For the text-containing cell, return its midpoint in (x, y) coordinate format. 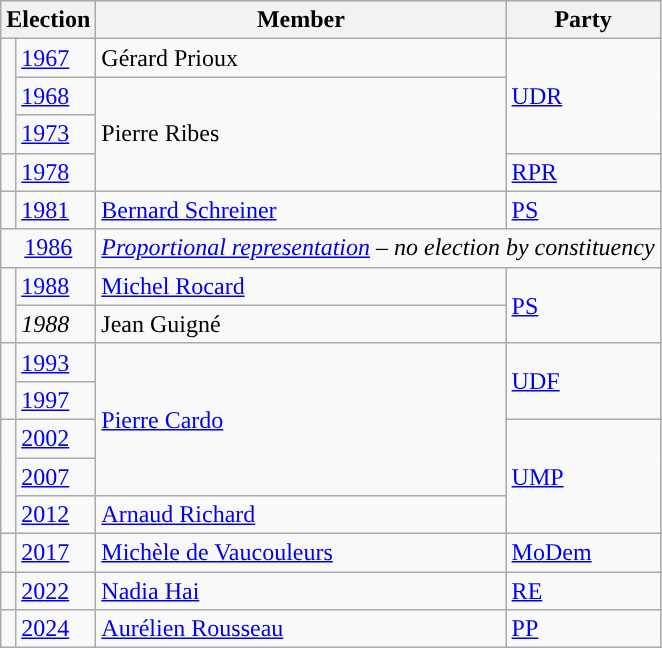
Election (48, 20)
Bernard Schreiner (301, 210)
Proportional representation – no election by constituency (378, 248)
1968 (56, 96)
2017 (56, 553)
RPR (583, 172)
PP (583, 629)
MoDem (583, 553)
Nadia Hai (301, 591)
2002 (56, 438)
1973 (56, 134)
Pierre Ribes (301, 134)
2022 (56, 591)
Michèle de Vaucouleurs (301, 553)
UDR (583, 96)
1981 (56, 210)
2012 (56, 515)
UDF (583, 381)
Party (583, 20)
2024 (56, 629)
RE (583, 591)
1997 (56, 400)
Jean Guigné (301, 324)
1993 (56, 362)
Pierre Cardo (301, 419)
Aurélien Rousseau (301, 629)
1986 (48, 248)
Member (301, 20)
1978 (56, 172)
Arnaud Richard (301, 515)
Michel Rocard (301, 286)
Gérard Prioux (301, 58)
UMP (583, 476)
1967 (56, 58)
2007 (56, 477)
